Return (x, y) of the center of cell containing provided text 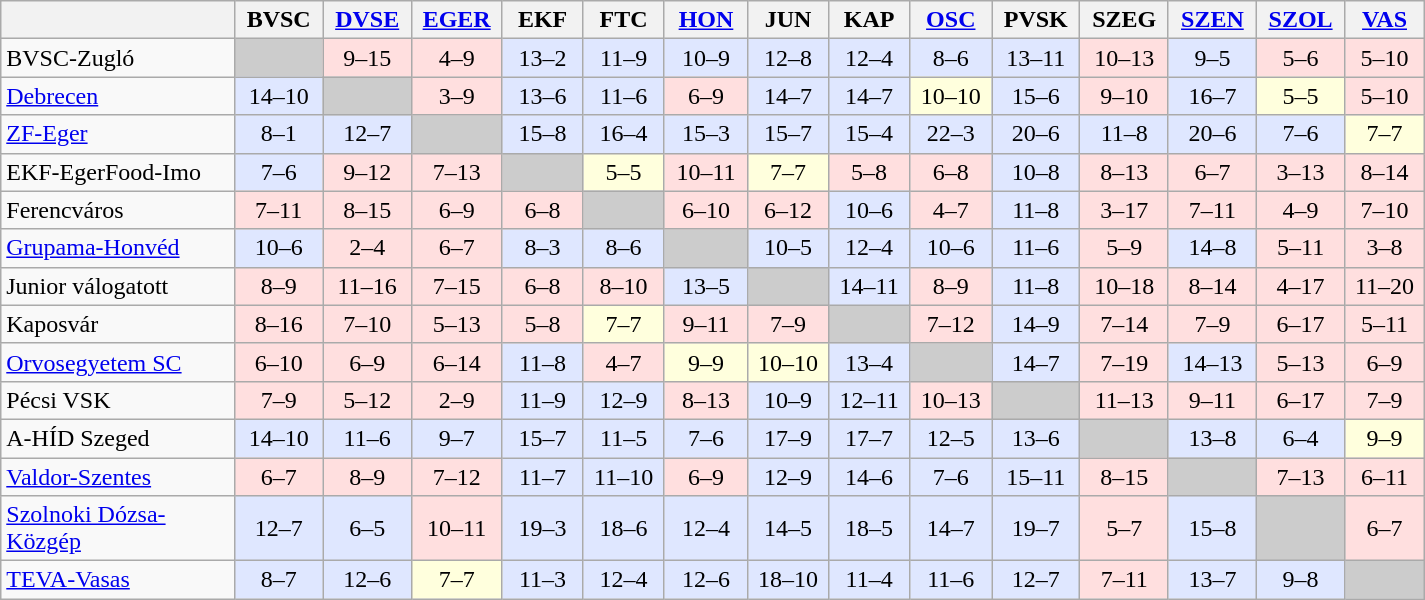
SZEN (1212, 20)
9–10 (1124, 96)
15–4 (869, 134)
14–13 (1212, 362)
15–6 (1036, 96)
11–7 (542, 477)
8–3 (542, 248)
8–7 (278, 580)
14–9 (1036, 324)
Valdor-Szentes (118, 477)
2–9 (456, 400)
Orvosegyetem SC (118, 362)
10–8 (1036, 172)
13–4 (869, 362)
11–16 (367, 286)
14–8 (1212, 248)
13–2 (542, 58)
3–8 (1384, 248)
3–17 (1124, 210)
9–5 (1212, 58)
13–7 (1212, 580)
DVSE (367, 20)
Debrecen (118, 96)
14–6 (869, 477)
Kaposvár (118, 324)
7–19 (1124, 362)
17–7 (869, 438)
EGER (456, 20)
6–11 (1384, 477)
14–11 (869, 286)
A-HÍD Szeged (118, 438)
10–18 (1124, 286)
BVSC (278, 20)
3–13 (1300, 172)
13–8 (1212, 438)
11–4 (869, 580)
PVSK (1036, 20)
SZEG (1124, 20)
18–10 (788, 580)
11–3 (542, 580)
Junior válogatott (118, 286)
10–5 (788, 248)
6–4 (1300, 438)
6–14 (456, 362)
9–15 (367, 58)
Szolnoki Dózsa-Közgép (118, 528)
12–8 (788, 58)
5–6 (1300, 58)
12–11 (869, 400)
18–6 (624, 528)
2–4 (367, 248)
5–7 (1124, 528)
3–9 (456, 96)
8–16 (278, 324)
7–14 (1124, 324)
KAP (869, 20)
14–5 (788, 528)
Grupama-Honvéd (118, 248)
11–5 (624, 438)
12–5 (950, 438)
19–7 (1036, 528)
BVSC-Zugló (118, 58)
15–11 (1036, 477)
5–9 (1124, 248)
HON (706, 20)
8–10 (624, 286)
ZF-Eger (118, 134)
FTC (624, 20)
Ferencváros (118, 210)
15–3 (706, 134)
13–11 (1036, 58)
19–3 (542, 528)
6–5 (367, 528)
6–12 (788, 210)
5–12 (367, 400)
SZOL (1300, 20)
22–3 (950, 134)
11–13 (1124, 400)
7–15 (456, 286)
9–8 (1300, 580)
EKF (542, 20)
VAS (1384, 20)
OSC (950, 20)
9–12 (367, 172)
4–17 (1300, 286)
JUN (788, 20)
TEVA-Vasas (118, 580)
16–7 (1212, 96)
16–4 (624, 134)
13–5 (706, 286)
Pécsi VSK (118, 400)
11–10 (624, 477)
9–7 (456, 438)
11–20 (1384, 286)
8–1 (278, 134)
18–5 (869, 528)
EKF-EgerFood-Imo (118, 172)
17–9 (788, 438)
